Locate the cell with the specified text and output its [x, y] center coordinate. 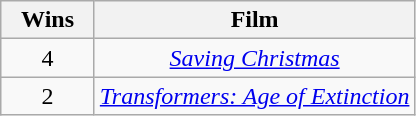
Wins [48, 20]
Transformers: Age of Extinction [254, 96]
Film [254, 20]
2 [48, 96]
Saving Christmas [254, 58]
4 [48, 58]
